Detect which cell encompasses the target text, then output its (x, y) center coordinate. 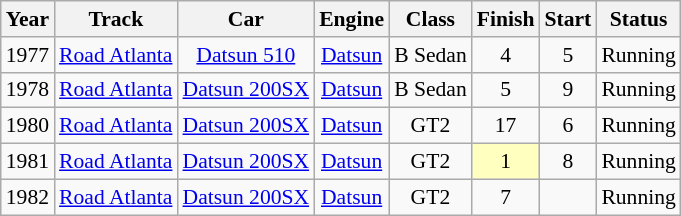
Class (430, 19)
1982 (28, 197)
Start (568, 19)
9 (568, 90)
4 (506, 55)
1978 (28, 90)
Status (638, 19)
Track (116, 19)
1981 (28, 162)
Finish (506, 19)
1 (506, 162)
Year (28, 19)
8 (568, 162)
Datsun 510 (246, 55)
1977 (28, 55)
6 (568, 126)
Engine (352, 19)
7 (506, 197)
17 (506, 126)
Car (246, 19)
1980 (28, 126)
